For the text-containing cell, return its midpoint in [x, y] coordinate format. 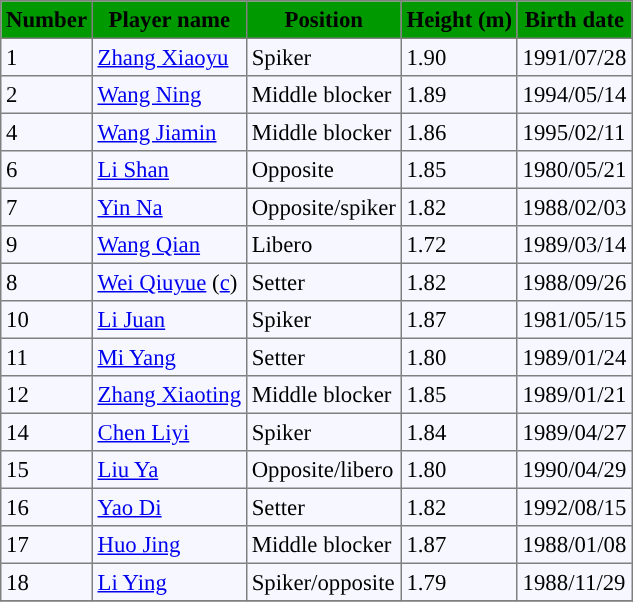
1991/07/28 [574, 57]
Player name [169, 20]
1995/02/11 [574, 132]
4 [47, 132]
1994/05/14 [574, 95]
1989/04/27 [574, 432]
6 [47, 170]
Li Juan [169, 320]
1992/08/15 [574, 507]
1988/01/08 [574, 545]
1981/05/15 [574, 320]
Wang Jiamin [169, 132]
Birth date [574, 20]
1989/01/24 [574, 357]
Zhang Xiaoyu [169, 57]
Spiker/opposite [324, 582]
Opposite [324, 170]
1990/04/29 [574, 470]
Opposite/spiker [324, 207]
8 [47, 282]
1 [47, 57]
1.89 [459, 95]
Huo Jing [169, 545]
Wang Ning [169, 95]
1989/03/14 [574, 245]
18 [47, 582]
2 [47, 95]
1988/09/26 [574, 282]
Height (m) [459, 20]
Position [324, 20]
Wei Qiuyue (c) [169, 282]
Opposite/libero [324, 470]
1.72 [459, 245]
Libero [324, 245]
1988/02/03 [574, 207]
17 [47, 545]
15 [47, 470]
11 [47, 357]
14 [47, 432]
1.79 [459, 582]
Mi Yang [169, 357]
Li Shan [169, 170]
1989/01/21 [574, 395]
16 [47, 507]
7 [47, 207]
Chen Liyi [169, 432]
1.86 [459, 132]
Number [47, 20]
Yao Di [169, 507]
Li Ying [169, 582]
Wang Qian [169, 245]
1.90 [459, 57]
9 [47, 245]
1.84 [459, 432]
Liu Ya [169, 470]
Zhang Xiaoting [169, 395]
1988/11/29 [574, 582]
10 [47, 320]
12 [47, 395]
Yin Na [169, 207]
1980/05/21 [574, 170]
